Pinpoint the cell where the given text exists, returning its (X, Y) midpoint coordinate. 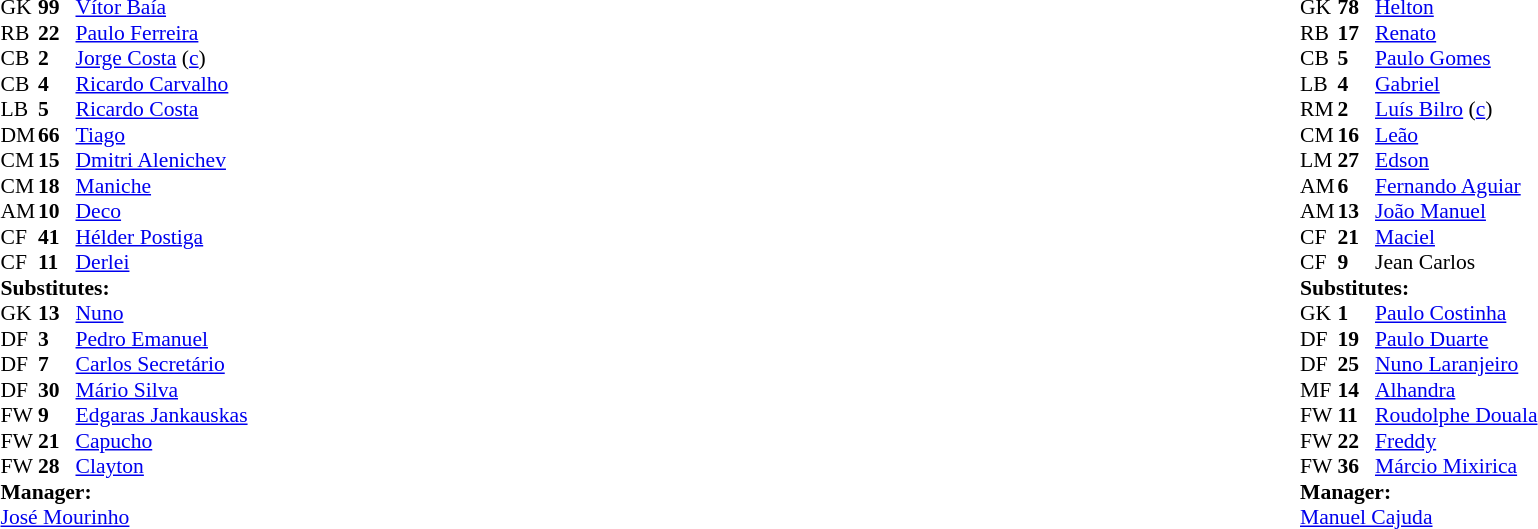
Alhandra (1456, 390)
Carlos Secretário (162, 365)
Renato (1456, 33)
15 (57, 161)
Roudolphe Douala (1456, 415)
Freddy (1456, 441)
18 (57, 186)
Deco (162, 211)
3 (57, 339)
Paulo Duarte (1456, 339)
Paulo Ferreira (162, 33)
Márcio Mixirica (1456, 467)
Hélder Postiga (162, 237)
19 (1357, 339)
Nuno (162, 313)
36 (1357, 467)
Ricardo Carvalho (162, 84)
Derlei (162, 263)
Tiago (162, 135)
João Manuel (1456, 211)
10 (57, 211)
66 (57, 135)
16 (1357, 135)
30 (57, 390)
Leão (1456, 135)
1 (1357, 313)
Maniche (162, 186)
Paulo Costinha (1456, 313)
Paulo Gomes (1456, 59)
DM (19, 135)
41 (57, 237)
Pedro Emanuel (162, 339)
6 (1357, 186)
Fernando Aguiar (1456, 186)
17 (1357, 33)
7 (57, 365)
Edgaras Jankauskas (162, 415)
Edson (1456, 161)
14 (1357, 390)
Capucho (162, 441)
MF (1319, 390)
Luís Bilro (c) (1456, 109)
LM (1319, 161)
27 (1357, 161)
RM (1319, 109)
Clayton (162, 467)
Maciel (1456, 237)
Ricardo Costa (162, 109)
Nuno Laranjeiro (1456, 365)
Gabriel (1456, 84)
Jean Carlos (1456, 263)
Mário Silva (162, 390)
Dmitri Alenichev (162, 161)
25 (1357, 365)
28 (57, 467)
Jorge Costa (c) (162, 59)
